Capture the cell that displays the provided text and extract its (x, y) central coordinate. 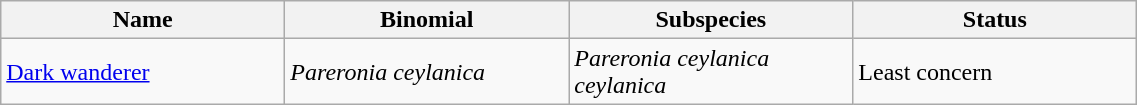
Subspecies (711, 20)
Dark wanderer (143, 72)
Least concern (995, 72)
Pareronia ceylanica ceylanica (711, 72)
Name (143, 20)
Binomial (427, 20)
Pareronia ceylanica (427, 72)
Status (995, 20)
